From the cell containing the given text, extract its center point as (x, y) coordinate. 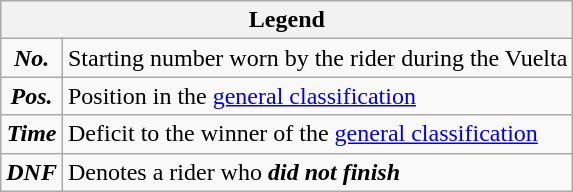
Denotes a rider who did not finish (317, 172)
Position in the general classification (317, 96)
No. (32, 58)
Time (32, 134)
Legend (287, 20)
Pos. (32, 96)
Starting number worn by the rider during the Vuelta (317, 58)
DNF (32, 172)
Deficit to the winner of the general classification (317, 134)
